For the text-containing cell, return its midpoint in (X, Y) coordinate format. 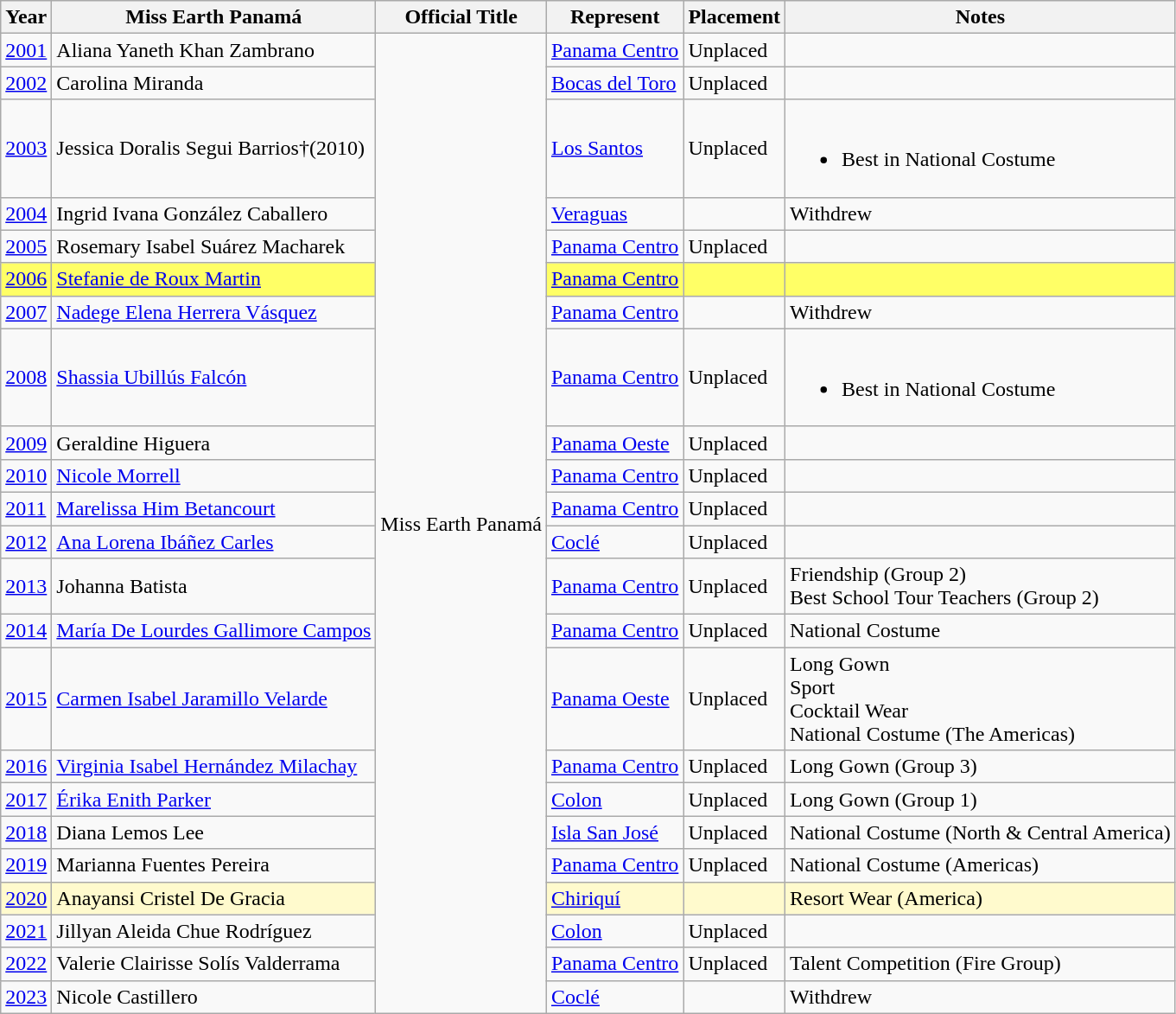
Chiriquí (614, 898)
Rosemary Isabel Suárez Macharek (214, 246)
Long Gown Sport Cocktail Wear National Costume (The Americas) (981, 698)
2008 (26, 377)
Carolina Miranda (214, 83)
Represent (614, 17)
Johanna Batista (214, 586)
Stefanie de Roux Martin (214, 279)
2017 (26, 800)
2023 (26, 997)
Long Gown (Group 3) (981, 767)
Marianna Fuentes Pereira (214, 865)
2009 (26, 443)
Resort Wear (America) (981, 898)
2001 (26, 50)
Carmen Isabel Jaramillo Velarde (214, 698)
Geraldine Higuera (214, 443)
2013 (26, 586)
2022 (26, 964)
Shassia Ubillús Falcón (214, 377)
Aliana Yaneth Khan Zambrano (214, 50)
2005 (26, 246)
Nicole Morrell (214, 475)
2019 (26, 865)
Los Santos (614, 149)
Veraguas (614, 214)
Notes (981, 17)
2018 (26, 832)
2020 (26, 898)
Long Gown (Group 1) (981, 800)
Érika Enith Parker (214, 800)
Nadege Elena Herrera Vásquez (214, 312)
Valerie Clairisse Solís Valderrama (214, 964)
2021 (26, 931)
2006 (26, 279)
2011 (26, 508)
Talent Competition (Fire Group) (981, 964)
Nicole Castillero (214, 997)
Diana Lemos Lee (214, 832)
National Costume (North & Central America) (981, 832)
2004 (26, 214)
Jessica Doralis Segui Barrios†(2010) (214, 149)
Ingrid Ivana González Caballero (214, 214)
Marelissa Him Betancourt (214, 508)
Isla San José (614, 832)
Virginia Isabel Hernández Milachay (214, 767)
National Costume (981, 631)
María De Lourdes Gallimore Campos (214, 631)
National Costume (Americas) (981, 865)
2015 (26, 698)
2003 (26, 149)
2016 (26, 767)
Anayansi Cristel De Gracia (214, 898)
2010 (26, 475)
Year (26, 17)
2002 (26, 83)
Jillyan Aleida Chue Rodríguez (214, 931)
2007 (26, 312)
Ana Lorena Ibáñez Carles (214, 542)
Official Title (461, 17)
Bocas del Toro (614, 83)
Friendship (Group 2)Best School Tour Teachers (Group 2) (981, 586)
Placement (734, 17)
2012 (26, 542)
2014 (26, 631)
